Scan for the cell matching the given text and deliver its [X, Y] coordinate at center. 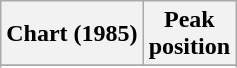
Peakposition [189, 34]
Chart (1985) [72, 34]
